Detect which cell encompasses the target text, then output its (x, y) center coordinate. 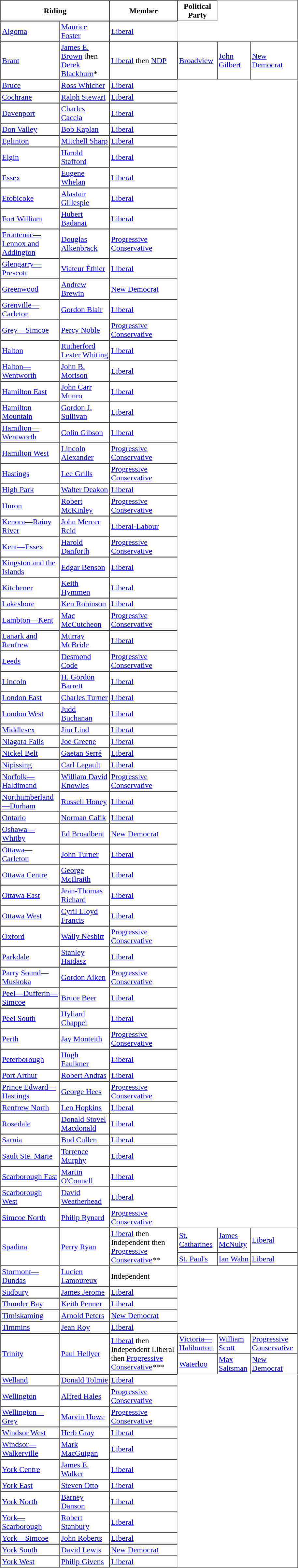
Viateur Éthier (85, 269)
Lee Grills (85, 474)
Elgin (30, 158)
Waterloo (197, 1364)
Northumberland—Durham (30, 802)
John B. Morison (85, 371)
Colin Gibson (85, 433)
Terrence Murphy (85, 1156)
Lambton—Kent (30, 620)
Alfred Hales (85, 1396)
Hamilton East (30, 392)
Hamilton Mountain (30, 412)
Max Saltsman (234, 1364)
Frontenac—Lennox and Addington (30, 244)
Simcoe North (30, 1218)
Lakeshore (30, 604)
Russell Honey (85, 802)
George McIlraith (85, 875)
Independent (144, 1276)
Broadview (197, 61)
Lincoln (30, 681)
Ian Wahn (234, 1259)
James E. Brown then Derek Blackburn* (85, 61)
London West (30, 714)
Percy Noble (85, 330)
Robert McKinley (85, 506)
Mitchell Sharp (85, 141)
Ed Broadbent (85, 834)
Huron (30, 506)
Marvin Howe (85, 1417)
Gaetan Serré (85, 753)
William David Knowles (85, 781)
Scarborough East (30, 1177)
Andrew Brewin (85, 289)
John Turner (85, 855)
Hugh Faulkner (85, 1060)
Oshawa—Whitby (30, 834)
Maurice Foster (85, 31)
Parry Sound—Muskoka (30, 978)
Thunder Bay (30, 1304)
Hamilton West (30, 453)
Windsor—Walkerville (30, 1449)
Jay Monteith (85, 1039)
Carl Legault (85, 765)
Arnold Peters (85, 1315)
Davenport (30, 113)
Eglinton (30, 141)
Ottawa—Carleton (30, 855)
Renfrew North (30, 1108)
Ottawa West (30, 916)
Martin O'Connell (85, 1177)
Welland (30, 1380)
Peterborough (30, 1060)
Hastings (30, 474)
Port Arthur (30, 1075)
Bob Kaplan (85, 130)
Paul Hellyer (85, 1354)
Rutherford Lester Whiting (85, 351)
Douglas Alkenbrack (85, 244)
York West (30, 1561)
Robert Andras (85, 1075)
John Roberts (85, 1538)
Harold Danforth (85, 547)
Bruce Beer (85, 998)
Ken Robinson (85, 604)
Cochrane (30, 97)
Jim Lind (85, 730)
Keith Hymmen (85, 588)
William Scott (234, 1343)
Grey—Simcoe (30, 330)
Nickel Belt (30, 753)
Essex (30, 178)
Oxford (30, 937)
Mac McCutcheon (85, 620)
Wellington (30, 1396)
Hyliard Chappel (85, 1019)
David Lewis (85, 1550)
Murray McBride (85, 640)
Niagara Falls (30, 741)
Ottawa Centre (30, 875)
Philip Givens (85, 1561)
York South (30, 1550)
London East (30, 698)
Etobicoke (30, 199)
Ottawa East (30, 896)
Stormont—Dundas (30, 1276)
Herb Gray (85, 1433)
Middlesex (30, 730)
Victoria—Haliburton (197, 1343)
Barney Danson (85, 1502)
York—Scarborough (30, 1522)
St. Catharines (197, 1240)
Gordon J. Sullivan (85, 412)
Lanark and Renfrew (30, 640)
Peel South (30, 1019)
James E. Walker (85, 1470)
David Weatherhead (85, 1197)
Sudbury (30, 1292)
Liberal then Independent then Progressive Conservative** (144, 1246)
Philip Rynard (85, 1218)
Riding (55, 11)
Spadina (30, 1246)
Timiskaming (30, 1315)
Sault Ste. Marie (30, 1156)
Charles Turner (85, 698)
Joe Greene (85, 741)
John Carr Munro (85, 392)
Bruce (30, 85)
Lincoln Alexander (85, 453)
Bud Cullen (85, 1140)
Windsor West (30, 1433)
Kingston and the Islands (30, 568)
Algoma (30, 31)
Peel—Dufferin—Simcoe (30, 998)
Cyril Lloyd Francis (85, 916)
Perry Ryan (85, 1246)
Scarborough West (30, 1197)
Donald Tolmie (85, 1380)
Glengarry—Prescott (30, 269)
Grenville—Carleton (30, 310)
Halton—Wentworth (30, 371)
Liberal then Independent Liberal then Progressive Conservative*** (144, 1354)
H. Gordon Barrett (85, 681)
Alastair Gillespie (85, 199)
Steven Otto (85, 1485)
Robert Stanbury (85, 1522)
Brant (30, 61)
York North (30, 1502)
Keith Penner (85, 1304)
Liberal-Labour (144, 527)
Political Party (197, 11)
Halton (30, 351)
York East (30, 1485)
Perth (30, 1039)
Ross Whicher (85, 85)
Trinity (30, 1354)
Charles Caccia (85, 113)
Desmond Code (85, 661)
Prince Edward—Hastings (30, 1092)
Eugene Whelan (85, 178)
Judd Buchanan (85, 714)
Kenora—Rainy River (30, 527)
St. Paul's (197, 1259)
Parkdale (30, 957)
James McNulty (234, 1240)
Norman Cafik (85, 818)
Nipissing (30, 765)
Ontario (30, 818)
Hamilton—Wentworth (30, 433)
Hubert Badanai (85, 219)
John Gilbert (234, 61)
Kitchener (30, 588)
High Park (30, 489)
Norfolk—Haldimand (30, 781)
Fort William (30, 219)
Wally Nesbitt (85, 937)
Member (144, 11)
Timmins (30, 1327)
Don Valley (30, 130)
Jean-Thomas Richard (85, 896)
Donald Stovel Macdonald (85, 1124)
Leeds (30, 661)
Mark MacGuigan (85, 1449)
Stanley Haidasz (85, 957)
Jean Roy (85, 1327)
Gordon Blair (85, 310)
Len Hopkins (85, 1108)
Edgar Benson (85, 568)
Ralph Stewart (85, 97)
George Hees (85, 1092)
Harold Stafford (85, 158)
James Jerome (85, 1292)
Greenwood (30, 289)
Wellington—Grey (30, 1417)
York Centre (30, 1470)
Sarnia (30, 1140)
Walter Deakon (85, 489)
Kent—Essex (30, 547)
Liberal then NDP (144, 61)
Lucien Lamoureux (85, 1276)
Gordon Aiken (85, 978)
John Mercer Reid (85, 527)
Rosedale (30, 1124)
York—Simcoe (30, 1538)
